Capture the cell that displays the provided text and extract its (X, Y) central coordinate. 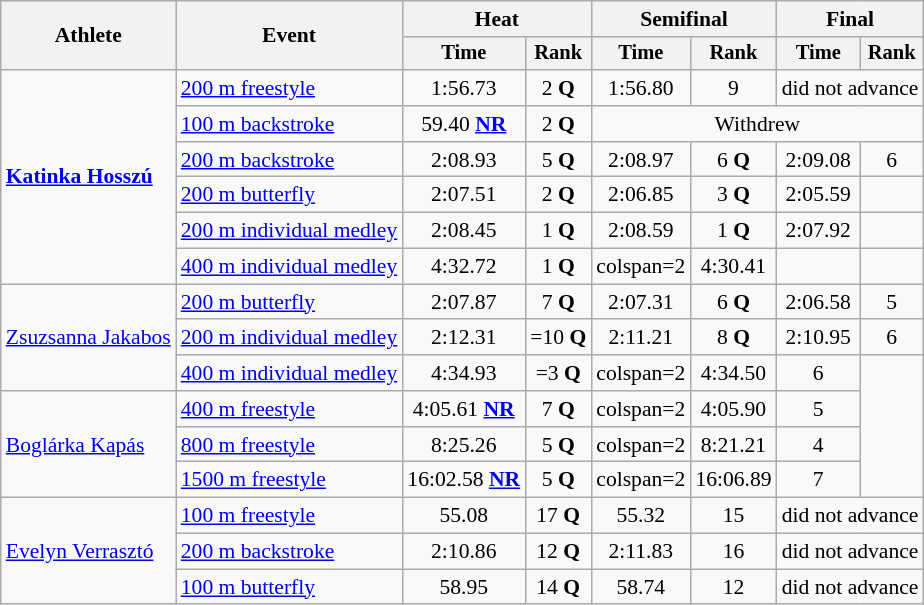
17 Q (558, 516)
2:07.87 (464, 302)
4 (818, 445)
8:25.26 (464, 445)
2:09.08 (818, 160)
Katinka Hosszú (88, 177)
58.95 (464, 587)
2:07.31 (640, 302)
2:10.95 (818, 338)
Final (850, 19)
Athlete (88, 36)
16:06.89 (733, 480)
4:05.90 (733, 409)
1:56.80 (640, 88)
Event (290, 36)
2:07.92 (818, 231)
2:08.93 (464, 160)
3 Q (733, 195)
2:12.31 (464, 338)
8 Q (733, 338)
400 m freestyle (290, 409)
4:32.72 (464, 267)
2:06.85 (640, 195)
8:21.21 (733, 445)
12 (733, 587)
9 (733, 88)
7 (818, 480)
2:11.83 (640, 552)
Heat (496, 19)
=10 Q (558, 338)
2:08.59 (640, 231)
200 m freestyle (290, 88)
Zsuzsanna Jakabos (88, 338)
59.40 NR (464, 124)
2:06.58 (818, 302)
Evelyn Verrasztó (88, 552)
2:10.86 (464, 552)
16 (733, 552)
58.74 (640, 587)
15 (733, 516)
14 Q (558, 587)
4:05.61 NR (464, 409)
100 m backstroke (290, 124)
Withdrew (757, 124)
Boglárka Kapás (88, 444)
4:30.41 (733, 267)
4:34.93 (464, 373)
2:08.45 (464, 231)
100 m freestyle (290, 516)
2:11.21 (640, 338)
=3 Q (558, 373)
4:34.50 (733, 373)
1:56.73 (464, 88)
16:02.58 NR (464, 480)
100 m butterfly (290, 587)
55.08 (464, 516)
1500 m freestyle (290, 480)
800 m freestyle (290, 445)
2:08.97 (640, 160)
12 Q (558, 552)
55.32 (640, 516)
Semifinal (684, 19)
2:07.51 (464, 195)
2:05.59 (818, 195)
